From the cell containing the given text, extract its center point as [X, Y] coordinate. 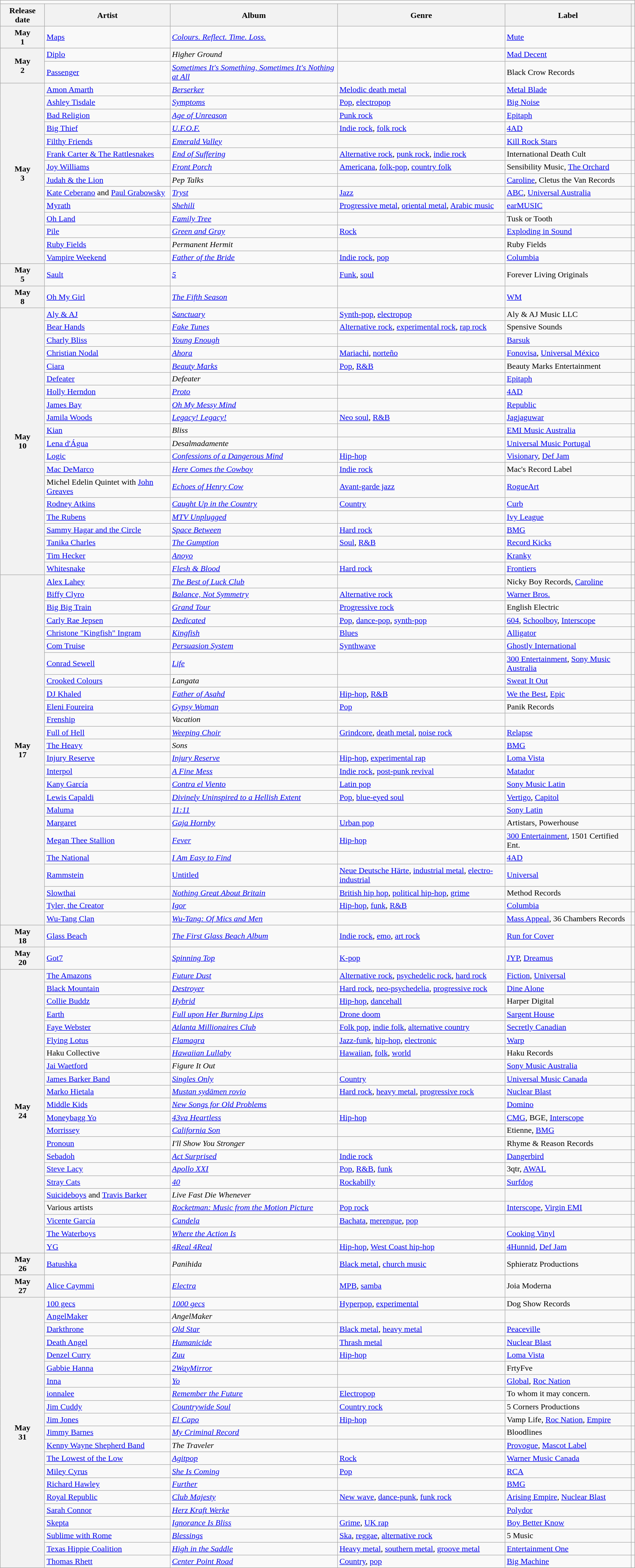
Jimmy Barnes [108, 1432]
Artistars, Powerhouse [568, 823]
Surfdog [568, 1182]
Dangerbird [568, 1156]
Gaja Hornby [254, 823]
Caught Up in the Country [254, 504]
Polydor [568, 1510]
Myrath [108, 206]
Glass Beach [108, 936]
Diplo [108, 55]
May20 [22, 958]
Ashley Tisdale [108, 102]
Desalmadamente [254, 443]
California Son [254, 1130]
Haku Collective [108, 1053]
Electropop [421, 1394]
Big Noise [568, 102]
Peaceville [568, 1329]
Whitesnake [108, 568]
Age of Unreason [254, 115]
Maps [108, 37]
The Heavy [108, 745]
Bloodlines [568, 1432]
Panihida [254, 1264]
Sony Music Australia [568, 1066]
Progressive rock [421, 607]
Death Angel [108, 1342]
Aly & AJ [108, 314]
Sammy Hagar and the Circle [108, 530]
Oh My Messy Mind [254, 404]
James Barker Band [108, 1079]
To whom it may concern. [568, 1394]
New wave, dance-punk, funk rock [421, 1497]
Judah & the Lion [108, 180]
Provogue, Mascot Label [568, 1445]
5 [254, 275]
Thomas Rhett [108, 1562]
Latin pop [421, 784]
Drone doom [421, 1014]
Caroline, Cletus the Van Records [568, 180]
300 Entertainment, Sony Music Australia [568, 664]
K-pop [421, 958]
Moneybagg Yo [108, 1118]
Americana, folk-pop, country folk [421, 167]
Passenger [108, 72]
Spinning Top [254, 958]
Langata [254, 681]
Fever [254, 840]
Country rock [421, 1407]
The Amazons [108, 976]
Release date [22, 15]
Persuasion System [254, 646]
Darkthrone [108, 1329]
Hip-hop, West Coast hip-hop [421, 1246]
Rockabilly [421, 1182]
Universal Music Portugal [568, 443]
Megan Thee Stallion [108, 840]
Jamila Woods [108, 418]
Label [568, 15]
Thrash metal [421, 1342]
May2 [22, 66]
Colours. Reflect. Time. Loss. [254, 37]
Shehili [254, 206]
Barsuk [568, 340]
Grime, UK rap [421, 1523]
Kate Ceberano and Paul Grabowsky [108, 193]
Joy Williams [108, 167]
Secretly Canadian [568, 1027]
Richard Hawley [108, 1484]
Collie Buddz [108, 1001]
Warner Music Canada [568, 1458]
Melodic death metal [421, 89]
2WayMirror [254, 1368]
English Electric [568, 607]
May8 [22, 297]
Universal Music Canada [568, 1079]
The Lowest of the Low [108, 1458]
Morrissey [108, 1130]
Confessions of a Dangerous Mind [254, 456]
My Criminal Record [254, 1432]
Folk pop, indie folk, alternative country [421, 1027]
Further [254, 1484]
Jazz-funk, hip-hop, electronic [421, 1040]
Apollo XXI [254, 1169]
Echoes of Henry Cow [254, 487]
Avant-garde jazz [421, 487]
Young Enough [254, 340]
Bad Religion [108, 115]
Nicky Boy Records, Caroline [568, 581]
Old Star [254, 1329]
Eleni Foureira [108, 707]
Faye Webster [108, 1027]
Hip-hop, experimental rap [421, 758]
Ciara [108, 366]
Hip-hop, funk, R&B [421, 906]
Metal Blade [568, 89]
May1 [22, 37]
International Death Cult [568, 154]
earMUSIC [568, 206]
43va Heartless [254, 1118]
CMG, BGE, Interscope [568, 1118]
Full upon Her Burning Lips [254, 1014]
Pop, blue-eyed soul [421, 797]
Center Point Road [254, 1562]
Vacation [254, 720]
The First Glass Beach Album [254, 936]
I Am Easy to Find [254, 858]
Republic [568, 404]
May27 [22, 1286]
Slowthai [108, 893]
Suicideboys and Travis Barker [108, 1195]
Big Thief [108, 128]
Album [254, 15]
Neo soul, R&B [421, 418]
Pop, R&B [421, 366]
Tusk or Tooth [568, 219]
Divinely Uninspired to a Hellish Extent [254, 797]
5 Music [568, 1536]
Texas Hippie Coalition [108, 1549]
Mute [568, 37]
YG [108, 1246]
Cooking Vinyl [568, 1233]
Jim Jones [108, 1420]
Exploding in Sound [568, 232]
Vicente García [108, 1221]
Sphieratz Productions [568, 1264]
Legacy! Legacy! [254, 418]
Alternative rock, psychedelic rock, hard rock [421, 976]
Emerald Valley [254, 141]
Various artists [108, 1208]
Mac's Record Label [568, 469]
Amon Amarth [108, 89]
Grand Tour [254, 607]
Future Dust [254, 976]
Soul, R&B [421, 543]
Synthwave [421, 646]
Batushka [108, 1264]
Kingfish [254, 633]
Pronoun [108, 1143]
El Capo [254, 1420]
Fake Tunes [254, 327]
Steve Lacy [108, 1169]
Sargent House [568, 1014]
I'll Show You Stronger [254, 1143]
Contra el Viento [254, 784]
Aly & AJ Music LLC [568, 314]
EMI Music Australia [568, 430]
Hard rock, heavy metal, progressive rock [421, 1092]
ionnalee [108, 1394]
Ignorance Is Bliss [254, 1523]
Hawaiian Lullaby [254, 1053]
May5 [22, 275]
Sony Music Latin [568, 784]
High in the Saddle [254, 1549]
U.F.O.F. [254, 128]
Mustan sydämen rovio [254, 1092]
Frank Carter & The Rattlesnakes [108, 154]
Bear Hands [108, 327]
Michel Edelin Quintet with John Greaves [108, 487]
RCA [568, 1471]
Pile [108, 232]
100 gecs [108, 1303]
Biffy Clyro [108, 594]
Skepta [108, 1523]
Hybrid [254, 1001]
Margaret [108, 823]
Rammstein [108, 875]
Kranky [568, 556]
Miley Cyrus [108, 1471]
Tim Hecker [108, 556]
The Best of Luck Club [254, 581]
Alex Lahey [108, 581]
She Is Coming [254, 1471]
Hip-hop, dancehall [421, 1001]
Mad Decent [568, 55]
James Bay [108, 404]
Urban pop [421, 823]
Family Tree [254, 219]
May31 [22, 1432]
Black Mountain [108, 988]
Full of Hell [108, 732]
Alternative rock, experimental rock, rap rock [421, 327]
Black Crow Records [568, 72]
Curb [568, 504]
Arising Empire, Nuclear Blast [568, 1497]
Herz Kraft Werke [254, 1510]
4Real 4Real [254, 1246]
Act Surprised [254, 1156]
Green and Gray [254, 232]
Royal Republic [108, 1497]
Marko Hietala [108, 1092]
Yo [254, 1381]
Denzel Curry [108, 1355]
Hip-hop, R&B [421, 694]
Life [254, 664]
11:11 [254, 810]
Jai Waetford [108, 1066]
Progressive metal, oriental metal, Arabic music [421, 206]
Mariachi, norteño [421, 353]
Flamagra [254, 1040]
Zuu [254, 1355]
Alternative rock, punk rock, indie rock [421, 154]
Lena d'Água [108, 443]
Interpol [108, 771]
Dine Alone [568, 988]
The National [108, 858]
40 [254, 1182]
Vamp Life, Roc Nation, Empire [568, 1420]
Bliss [254, 430]
Com Truise [108, 646]
Pop, R&B, funk [421, 1169]
JYP, Dreamus [568, 958]
Sometimes It's Something, Sometimes It's Nothing at All [254, 72]
Rocketman: Music from the Motion Picture [254, 1208]
Ahora [254, 353]
Maluma [108, 810]
300 Entertainment, 1501 Certified Ent. [568, 840]
Blues [421, 633]
ABC, Universal Australia [568, 193]
5 Corners Productions [568, 1407]
Proto [254, 391]
Figure It Out [254, 1066]
Middle Kids [108, 1105]
Big Machine [568, 1562]
Forever Living Originals [568, 275]
Logic [108, 456]
Artist [108, 15]
Gabbie Hanna [108, 1368]
Neue Deutsche Härte, industrial metal, electro-industrial [421, 875]
Interscope, Virgin EMI [568, 1208]
Bachata, merengue, pop [421, 1221]
Christone "Kingfish" Ingram [108, 633]
Warp [568, 1040]
RogueArt [568, 487]
Blessings [254, 1536]
Big Big Train [108, 607]
Sublime with Rome [108, 1536]
WM [568, 297]
Club Majesty [254, 1497]
May10 [22, 441]
Kany García [108, 784]
May26 [22, 1264]
Tanika Charles [108, 543]
Stray Cats [108, 1182]
Carly Rae Jepsen [108, 620]
Space Between [254, 530]
Berserker [254, 89]
Ska, reggae, alternative rock [421, 1536]
Rhyme & Reason Records [568, 1143]
Warner Bros. [568, 594]
DJ Khaled [108, 694]
Funk, soul [421, 275]
Lewis Capaldi [108, 797]
Boy Better Know [568, 1523]
Heavy metal, southern metal, groove metal [421, 1549]
Permanent Hermit [254, 244]
Conrad Sewell [108, 664]
Entertainment One [568, 1549]
Beauty Marks [254, 366]
Record Kicks [568, 543]
Jim Cuddy [108, 1407]
Fonovisa, Universal México [568, 353]
Sony Latin [568, 810]
Fiction, Universal [568, 976]
Where the Action Is [254, 1233]
Pep Talks [254, 180]
Wu-Tang Clan [108, 919]
Grindcore, death metal, noise rock [421, 732]
Crooked Colours [108, 681]
Beauty Marks Entertainment [568, 366]
The Waterboys [108, 1233]
Harper Digital [568, 1001]
Kian [108, 430]
Method Records [568, 893]
Higher Ground [254, 55]
Jazz [421, 193]
Flying Lotus [108, 1040]
Igor [254, 906]
End of Suffering [254, 154]
Indie rock, pop [421, 257]
Haku Records [568, 1053]
Hyperpop, experimental [421, 1303]
Countrywide Soul [254, 1407]
MPB, samba [421, 1286]
The Gumption [254, 543]
Sensibility Music, The Orchard [568, 167]
Filthy Friends [108, 141]
Electra [254, 1286]
Kenny Wayne Shepherd Band [108, 1445]
Kill Rock Stars [568, 141]
Genre [421, 15]
Tryst [254, 193]
Live Fast Die Whenever [254, 1195]
Flesh & Blood [254, 568]
Country, pop [421, 1562]
Candela [254, 1221]
Humanicide [254, 1342]
Holly Herndon [108, 391]
Sault [108, 275]
Indie rock, post-punk revival [421, 771]
1000 gecs [254, 1303]
Rodney Atkins [108, 504]
Atlanta Millionaires Club [254, 1027]
Earth [108, 1014]
Synth-pop, electropop [421, 314]
Oh My Girl [108, 297]
The Fifth Season [254, 297]
Ivy League [568, 517]
Balance, Not Symmetry [254, 594]
Nothing Great About Britain [254, 893]
Ghostly International [568, 646]
Frontiers [568, 568]
Charly Bliss [108, 340]
Alternative rock [421, 594]
Destroyer [254, 988]
Mass Appeal, 36 Chambers Records [568, 919]
Panik Records [568, 707]
Run for Cover [568, 936]
604, Schoolboy, Interscope [568, 620]
Sebadoh [108, 1156]
Pop, electropop [421, 102]
Gypsy Woman [254, 707]
Tyler, the Creator [108, 906]
Vampire Weekend [108, 257]
May18 [22, 936]
We the Best, Epic [568, 694]
Matador [568, 771]
Sarah Connor [108, 1510]
Pop rock [421, 1208]
Got7 [108, 958]
Joia Moderna [568, 1286]
Inna [108, 1381]
Spensive Sounds [568, 327]
Front Porch [254, 167]
Oh Land [108, 219]
Father of the Bride [254, 257]
Father of Asahd [254, 694]
May17 [22, 750]
May3 [22, 174]
Indie rock, folk rock [421, 128]
Frenship [108, 720]
Untitled [254, 875]
Christian Nodal [108, 353]
Sons [254, 745]
Anoyo [254, 556]
The Traveler [254, 1445]
4Hunnid, Def Jam [568, 1246]
Indie rock, emo, art rock [421, 936]
Mac DeMarco [108, 469]
Punk rock [421, 115]
Pop, dance-pop, synth-pop [421, 620]
New Songs for Old Problems [254, 1105]
Symptoms [254, 102]
Black metal, church music [421, 1264]
Wu-Tang: Of Mics and Men [254, 919]
Sweat It Out [568, 681]
Weeping Choir [254, 732]
Hard rock, neo-psychedelia, progressive rock [421, 988]
A Fine Mess [254, 771]
Dedicated [254, 620]
Vertigo, Capitol [568, 797]
Etienne, BMG [568, 1130]
Hawaiian, folk, world [421, 1053]
FrtyFve [568, 1368]
3qtr, AWAL [568, 1169]
Jagjaguwar [568, 418]
Dog Show Records [568, 1303]
Relapse [568, 732]
Black metal, heavy metal [421, 1329]
Remember the Future [254, 1394]
Alligator [568, 633]
Global, Roc Nation [568, 1381]
Agitpop [254, 1458]
Singles Only [254, 1079]
British hip hop, political hip-hop, grime [421, 893]
The Rubens [108, 517]
Alice Caymmi [108, 1286]
Domino [568, 1105]
MTV Unplugged [254, 517]
Universal [568, 875]
Sanctuary [254, 314]
Visionary, Def Jam [568, 456]
May24 [22, 1111]
Here Comes the Cowboy [254, 469]
